Extract the [x, y] coordinate from the center of the cell holding the provided text.  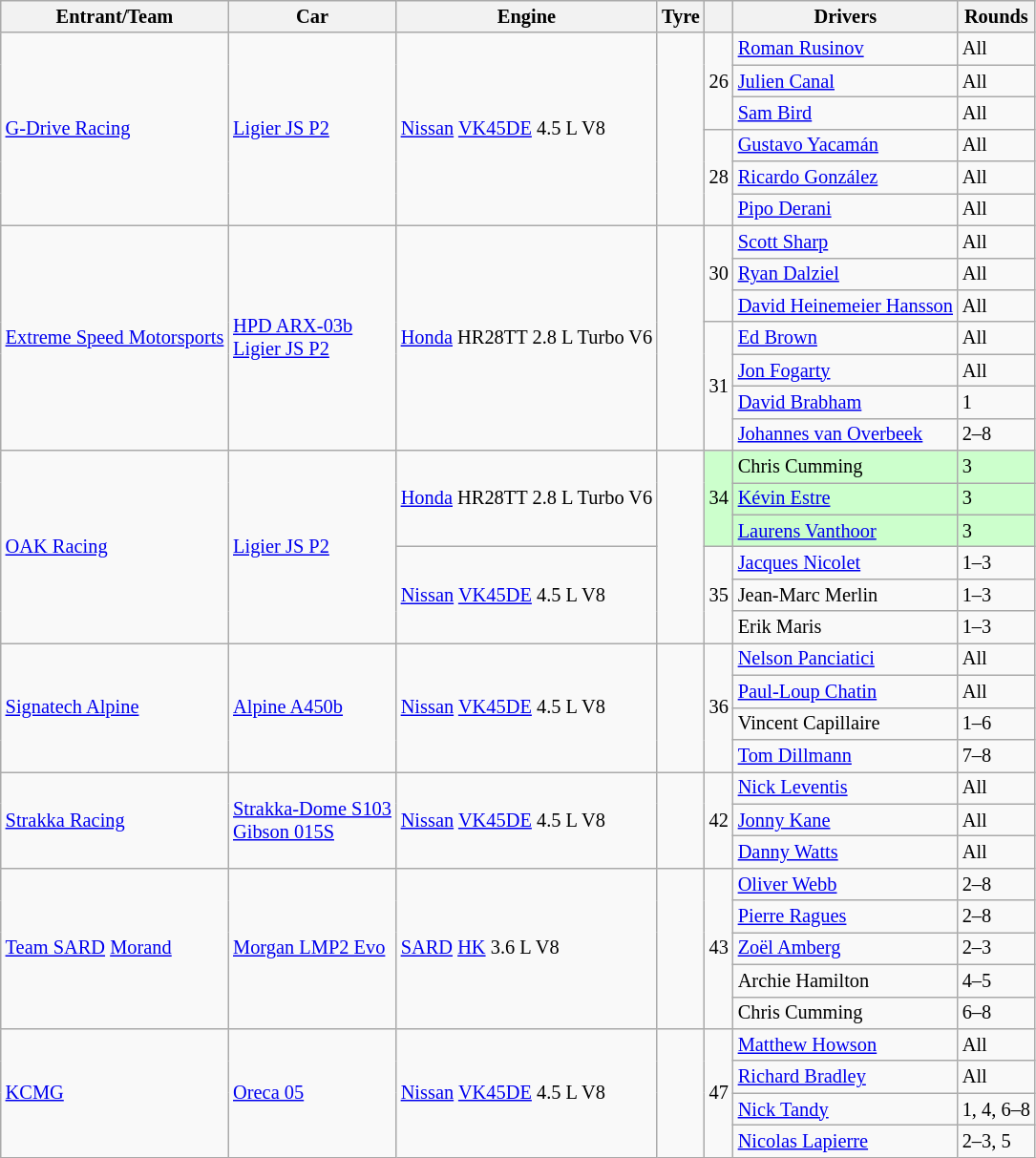
Jacques Nicolet [846, 562]
Oreca 05 [312, 1092]
Alpine A450b [312, 706]
Oliver Webb [846, 884]
Drivers [846, 16]
42 [719, 819]
28 [719, 178]
HPD ARX-03bLigier JS P2 [312, 338]
KCMG [115, 1092]
1–6 [997, 724]
Strakka Racing [115, 819]
SARD HK 3.6 L V8 [527, 948]
Nicolas Lapierre [846, 1141]
35 [719, 594]
43 [719, 948]
Rounds [997, 16]
36 [719, 706]
Jon Fogarty [846, 370]
Roman Rusinov [846, 49]
David Heinemeier Hansson [846, 305]
Erik Maris [846, 627]
Nick Tandy [846, 1109]
Entrant/Team [115, 16]
Vincent Capillaire [846, 724]
Archie Hamilton [846, 980]
Nick Leventis [846, 788]
OAK Racing [115, 547]
Signatech Alpine [115, 706]
47 [719, 1092]
Paul-Loup Chatin [846, 691]
34 [719, 498]
Richard Bradley [846, 1077]
Tyre [681, 16]
Jonny Kane [846, 820]
Nelson Panciatici [846, 659]
Johannes van Overbeek [846, 434]
26 [719, 80]
Julien Canal [846, 81]
4–5 [997, 980]
Car [312, 16]
Kévin Estre [846, 498]
Danny Watts [846, 852]
Jean-Marc Merlin [846, 595]
30 [719, 273]
Extreme Speed Motorsports [115, 338]
2–3, 5 [997, 1141]
6–8 [997, 1013]
G-Drive Racing [115, 129]
Team SARD Morand [115, 948]
Laurens Vanthoor [846, 531]
1, 4, 6–8 [997, 1109]
31 [719, 386]
Gustavo Yacamán [846, 145]
Engine [527, 16]
Scott Sharp [846, 242]
2–3 [997, 948]
Ryan Dalziel [846, 274]
1 [997, 402]
7–8 [997, 755]
David Brabham [846, 402]
Strakka-Dome S103Gibson 015S [312, 819]
Tom Dillmann [846, 755]
Ed Brown [846, 338]
Matthew Howson [846, 1044]
Pierre Ragues [846, 916]
Sam Bird [846, 113]
Morgan LMP2 Evo [312, 948]
Zoël Amberg [846, 948]
Pipo Derani [846, 209]
Ricardo González [846, 178]
